Output the [x, y] coordinate of the center of the cell containing the given text.  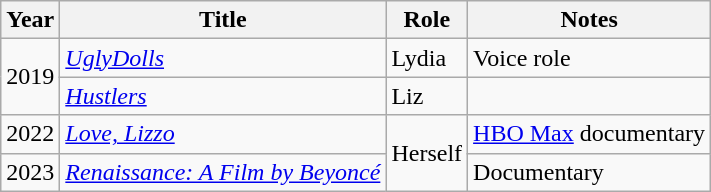
Title [223, 20]
Voice role [590, 58]
Hustlers [223, 96]
Notes [590, 20]
Liz [427, 96]
2023 [30, 172]
Year [30, 20]
Documentary [590, 172]
HBO Max documentary [590, 134]
Herself [427, 153]
Role [427, 20]
Renaissance: A Film by Beyoncé [223, 172]
2019 [30, 77]
Lydia [427, 58]
2022 [30, 134]
UglyDolls [223, 58]
Love, Lizzo [223, 134]
